Detect which cell encompasses the target text, then output its (X, Y) center coordinate. 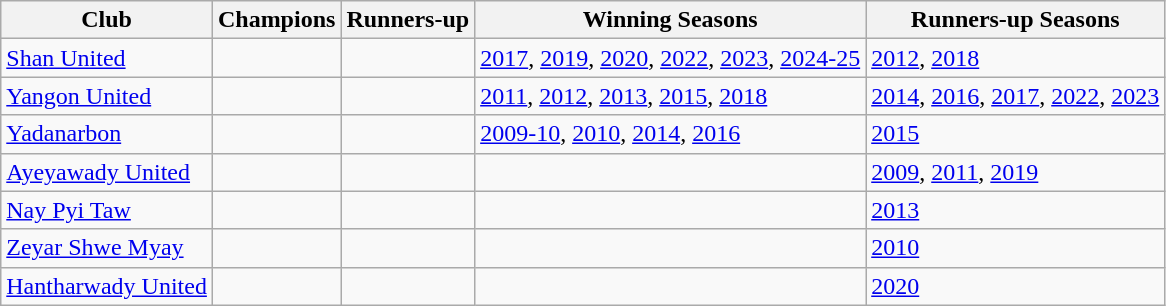
2012, 2018 (1016, 58)
2009, 2011, 2019 (1016, 172)
Shan United (107, 58)
Yadanarbon (107, 134)
Ayeyawady United (107, 172)
2010 (1016, 248)
2017, 2019, 2020, 2022, 2023, 2024-25 (670, 58)
2014, 2016, 2017, 2022, 2023 (1016, 96)
Club (107, 20)
Runners-up (408, 20)
2011, 2012, 2013, 2015, 2018 (670, 96)
2015 (1016, 134)
Yangon United (107, 96)
Champions (276, 20)
2020 (1016, 286)
Hantharwady United (107, 286)
Winning Seasons (670, 20)
Nay Pyi Taw (107, 210)
Zeyar Shwe Myay (107, 248)
Runners-up Seasons (1016, 20)
2009-10, 2010, 2014, 2016 (670, 134)
2013 (1016, 210)
